Return (x, y) of the center of cell containing provided text 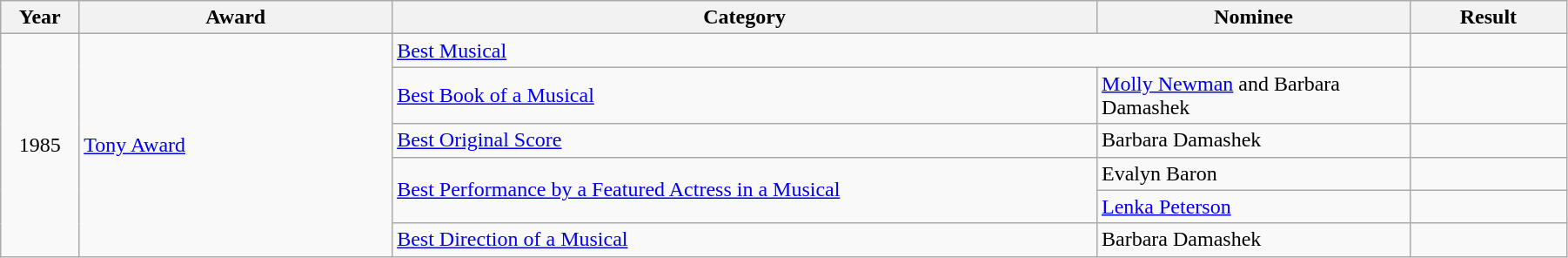
Best Direction of a Musical (745, 240)
Category (745, 17)
Year (40, 17)
1985 (40, 145)
Best Original Score (745, 140)
Best Performance by a Featured Actress in a Musical (745, 190)
Best Book of a Musical (745, 96)
Result (1488, 17)
Evalyn Baron (1254, 173)
Molly Newman and Barbara Damashek (1254, 96)
Tony Award (236, 145)
Best Musical (901, 51)
Award (236, 17)
Nominee (1254, 17)
Lenka Peterson (1254, 207)
